Return [x, y] of the center of cell containing provided text 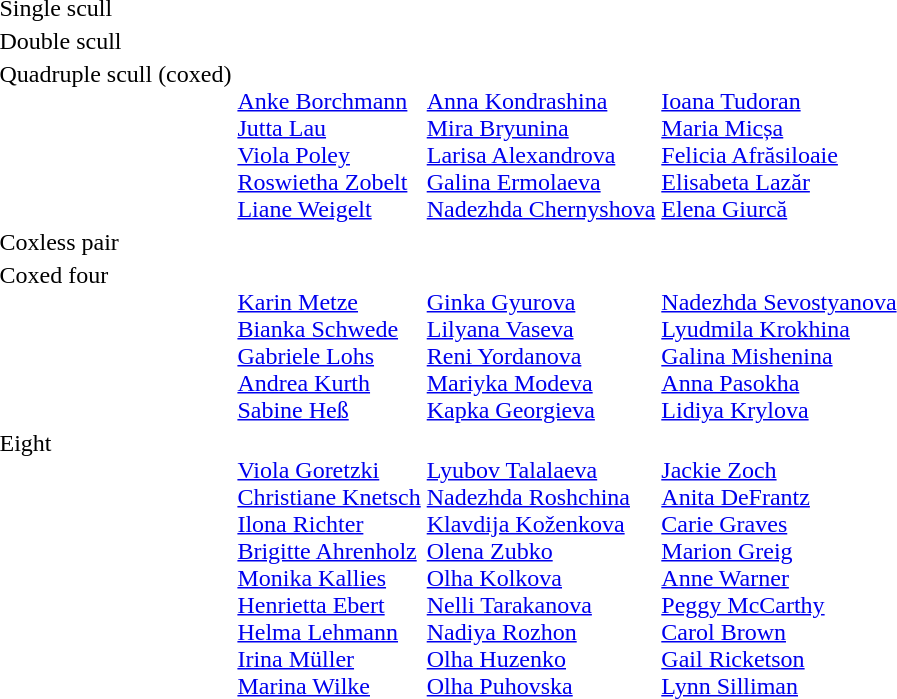
Anke BorchmannJutta LauViola PoleyRoswietha ZobeltLiane Weigelt [329, 142]
Ginka GyurovaLilyana VasevaReni YordanovaMariyka ModevaKapka Georgieva [541, 342]
Anna KondrashinaMira BryuninaLarisa AlexandrovaGalina ErmolaevaNadezhda Chernyshova [541, 142]
Karin MetzeBianka SchwedeGabriele LohsAndrea KurthSabine Heß [329, 342]
